Output the (X, Y) coordinate of the center of the cell containing the given text.  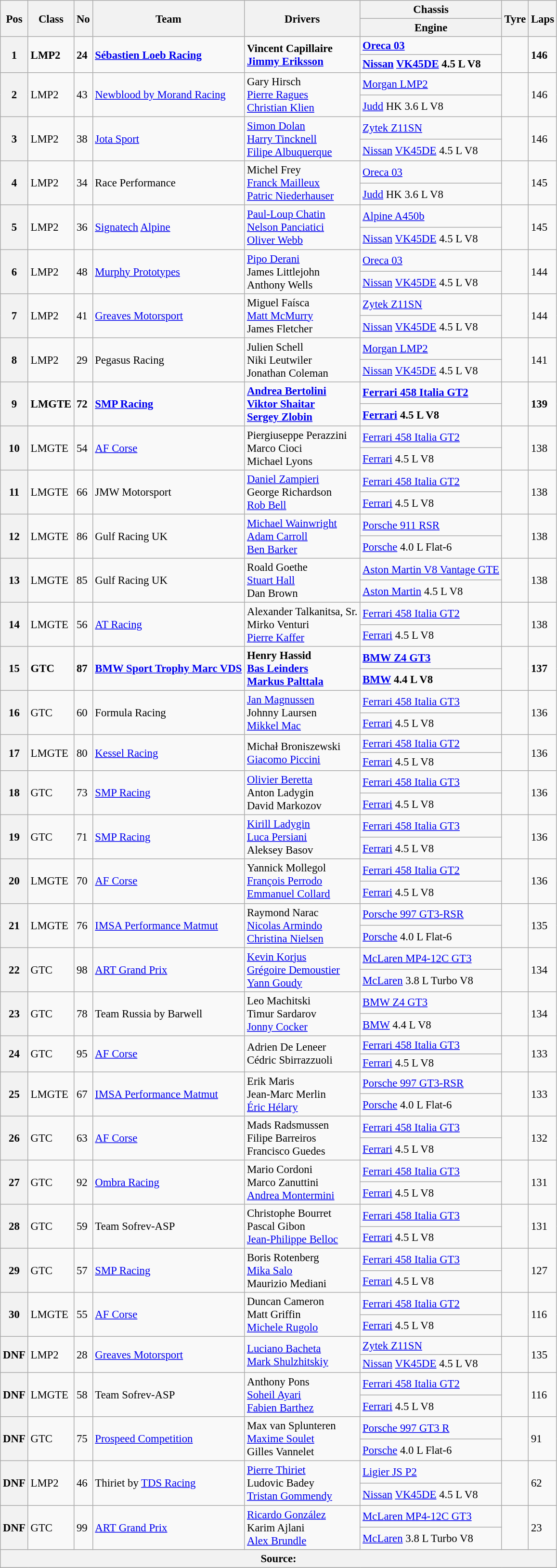
71 (83, 837)
Simon Dolan Harry Tincknell Filipe Albuquerque (302, 139)
BMW Sport Trophy Marc VDS (168, 669)
36 (83, 227)
62 (543, 1483)
59 (83, 1226)
Porsche 997 GT3 R (431, 1428)
No (83, 18)
Yannick Mollegol François Perrodo Emmanuel Collard (302, 882)
Ricardo González Karim Ajlani Alex Brundle (302, 1528)
54 (83, 448)
Roald Goethe Stuart Hall Dan Brown (302, 580)
85 (83, 580)
Christophe Bourret Pascal Gibon Jean-Philippe Belloc (302, 1226)
63 (83, 1138)
Alpine A450b (431, 216)
15 (14, 669)
19 (14, 837)
Pierre Thiriet Ludovic Badey Tristan Gommendy (302, 1483)
12 (14, 536)
92 (83, 1182)
127 (543, 1271)
60 (83, 713)
75 (83, 1439)
46 (83, 1483)
AT Racing (168, 624)
Raymond Narac Nicolas Armindo Christina Nielsen (302, 925)
Chassis (431, 10)
Olivier Beretta Anton Ladygin David Markozov (302, 793)
Adrien De Leneer Cédric Sbirrazzuoli (302, 1054)
11 (14, 492)
34 (83, 183)
Vincent Capillaire Jimmy Eriksson (302, 55)
78 (83, 1014)
91 (543, 1439)
JMW Motorsport (168, 492)
Erik Maris Jean-Marc Merlin Éric Hélary (302, 1094)
70 (83, 882)
86 (83, 536)
21 (14, 925)
132 (543, 1138)
18 (14, 793)
55 (83, 1315)
Laps (543, 18)
Pegasus Racing (168, 360)
Prospeed Competition (168, 1439)
95 (83, 1054)
Michael Wainwright Adam Carroll Ben Barker (302, 536)
30 (14, 1315)
Aston Martin V8 Vantage GTE (431, 569)
Andrea Bertolini Viktor Shaitar Sergey Zlobin (302, 404)
Drivers (302, 18)
10 (14, 448)
Thiriet by TDS Racing (168, 1483)
Miguel Faísca Matt McMurry James Fletcher (302, 316)
Aston Martin 4.5 L V8 (431, 592)
27 (14, 1182)
Race Performance (168, 183)
56 (83, 624)
17 (14, 752)
72 (83, 404)
Kevin Korjus Grégoire Demoustier Yann Goudy (302, 970)
Kirill Ladygin Luca Persiani Aleksey Basov (302, 837)
Source: (279, 1558)
76 (83, 925)
Michel Frey Franck Mailleux Patric Niederhauser (302, 183)
43 (83, 95)
4 (14, 183)
38 (83, 139)
Tyre (515, 18)
Formula Racing (168, 713)
Ligier JS P2 (431, 1472)
Leo Machitski Timur Sardarov Jonny Cocker (302, 1014)
139 (543, 404)
16 (14, 713)
57 (83, 1271)
Ombra Racing (168, 1182)
7 (14, 316)
22 (14, 970)
8 (14, 360)
80 (83, 752)
Mads Radsmussen Filipe Barreiros Francisco Guedes (302, 1138)
2 (14, 95)
87 (83, 669)
Pos (14, 18)
Pipo Derani James Littlejohn Anthony Wells (302, 272)
Jan Magnussen Johnny Laursen Mikkel Mac (302, 713)
Luciano Bacheta Mark Shulzhitskiy (302, 1355)
1 (14, 55)
58 (83, 1395)
Team (168, 18)
Mario Cordoni Marco Zanuttini Andrea Montermini (302, 1182)
Alexander Talkanitsa, Sr. Mirko Venturi Pierre Kaffer (302, 624)
20 (14, 882)
Henry Hassid Bas Leinders Markus Palttala (302, 669)
26 (14, 1138)
Michał Broniszewski Giacomo Piccini (302, 752)
73 (83, 793)
Murphy Prototypes (168, 272)
Team Russia by Barwell (168, 1014)
6 (14, 272)
14 (14, 624)
Jota Sport (168, 139)
Gary Hirsch Pierre Ragues Christian Klien (302, 95)
13 (14, 580)
Max van Splunteren Maxime Soulet Gilles Vannelet (302, 1439)
66 (83, 492)
48 (83, 272)
Daniel Zampieri George Richardson Rob Bell (302, 492)
Boris Rotenberg Mika Salo Maurizio Mediani (302, 1271)
Piergiuseppe Perazzini Marco Cioci Michael Lyons (302, 448)
Duncan Cameron Matt Griffin Michele Rugolo (302, 1315)
Class (51, 18)
Paul-Loup Chatin Nelson Panciatici Oliver Webb (302, 227)
137 (543, 669)
41 (83, 316)
Porsche 911 RSR (431, 525)
98 (83, 970)
Julien Schell Niki Leutwiler Jonathan Coleman (302, 360)
3 (14, 139)
Newblood by Morand Racing (168, 95)
Kessel Racing (168, 752)
Sébastien Loeb Racing (168, 55)
Anthony Pons Soheil Ayari Fabien Barthez (302, 1395)
67 (83, 1094)
Engine (431, 28)
9 (14, 404)
141 (543, 360)
Signatech Alpine (168, 227)
25 (14, 1094)
5 (14, 227)
99 (83, 1528)
